From the cell containing the given text, extract its center point as (X, Y) coordinate. 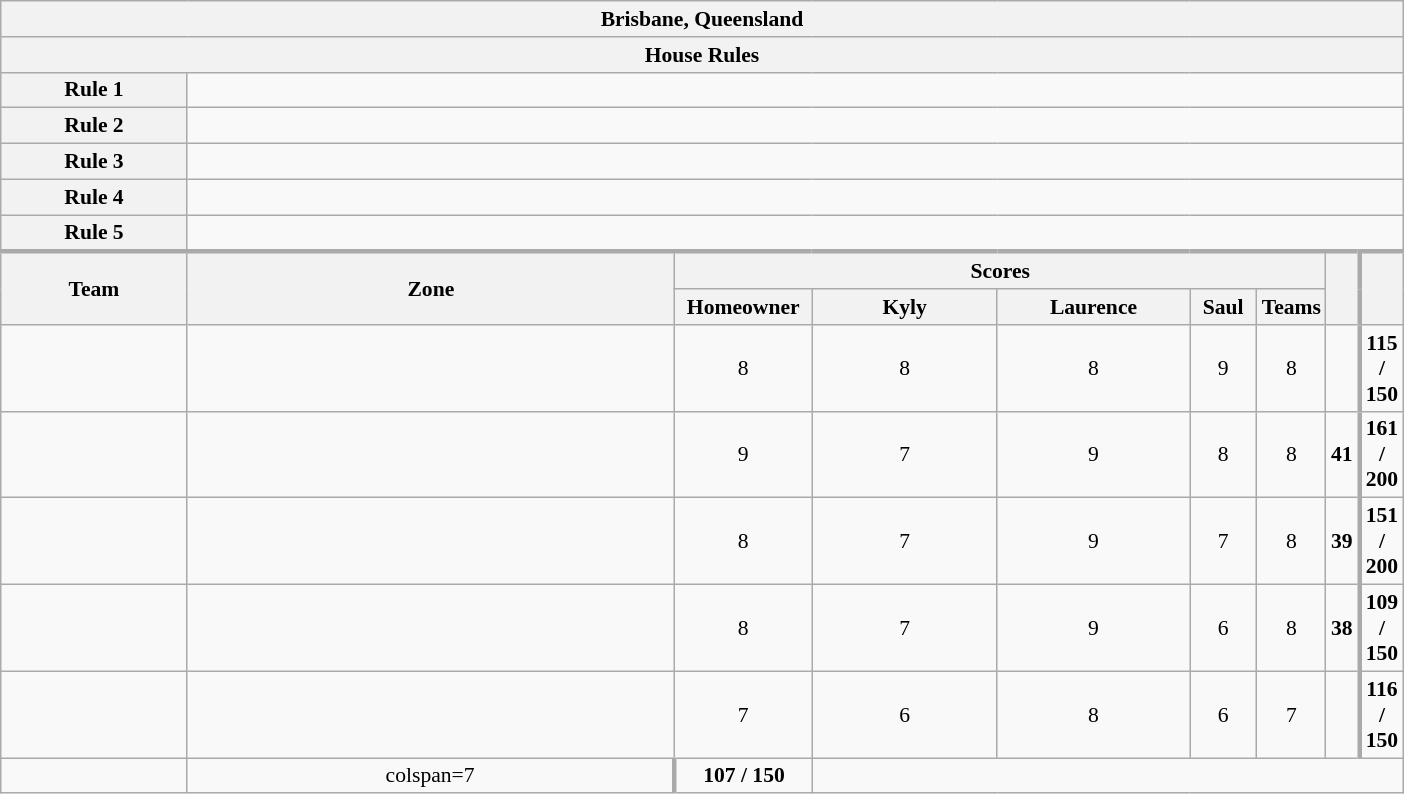
colspan=7 (430, 776)
Scores (1000, 270)
Brisbane, Queensland (702, 19)
Rule 5 (94, 234)
109 / 150 (1381, 628)
39 (1342, 542)
161 / 200 (1381, 454)
Rule 3 (94, 162)
151 / 200 (1381, 542)
38 (1342, 628)
Team (94, 288)
Zone (430, 288)
Kyly (904, 307)
116 / 150 (1381, 714)
Teams (1292, 307)
Homeowner (742, 307)
Rule 1 (94, 90)
41 (1342, 454)
107 / 150 (742, 776)
House Rules (702, 55)
Saul (1224, 307)
Rule 2 (94, 126)
Laurence (1093, 307)
Rule 4 (94, 197)
115 / 150 (1381, 368)
